Detect which cell encompasses the target text, then output its [X, Y] center coordinate. 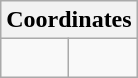
Coordinates [69, 20]
